Pinpoint the cell where the given text exists, returning its (x, y) midpoint coordinate. 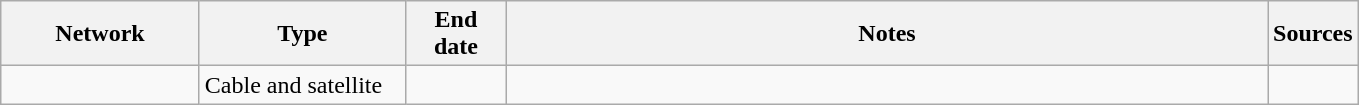
Notes (886, 34)
Type (302, 34)
Network (100, 34)
Cable and satellite (302, 85)
End date (456, 34)
Sources (1314, 34)
